Output the [x, y] coordinate of the center of the cell containing the given text.  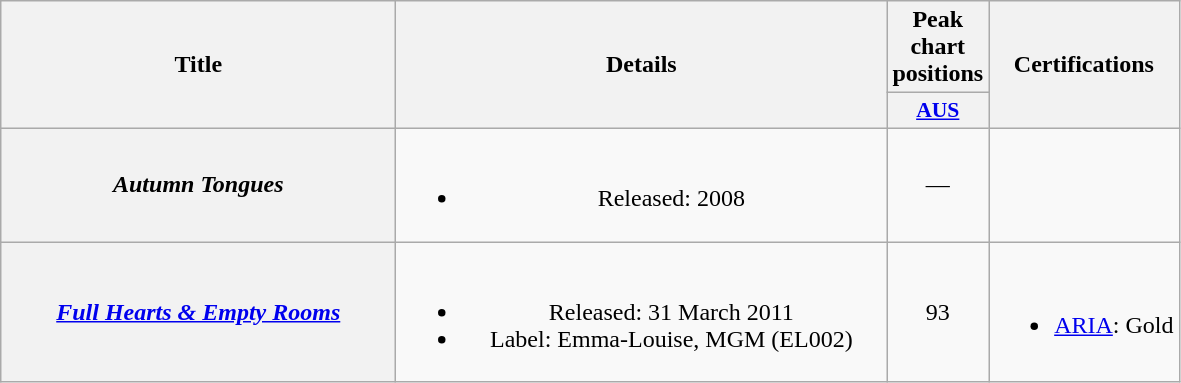
Autumn Tongues [198, 184]
93 [938, 312]
AUS [938, 111]
Full Hearts & Empty Rooms [198, 312]
Released: 2008 [642, 184]
ARIA: Gold [1084, 312]
— [938, 184]
Title [198, 65]
Peak chart positions [938, 47]
Details [642, 65]
Released: 31 March 2011Label: Emma-Louise, MGM (EL002) [642, 312]
Certifications [1084, 65]
